Return (X, Y) of the center of cell containing provided text 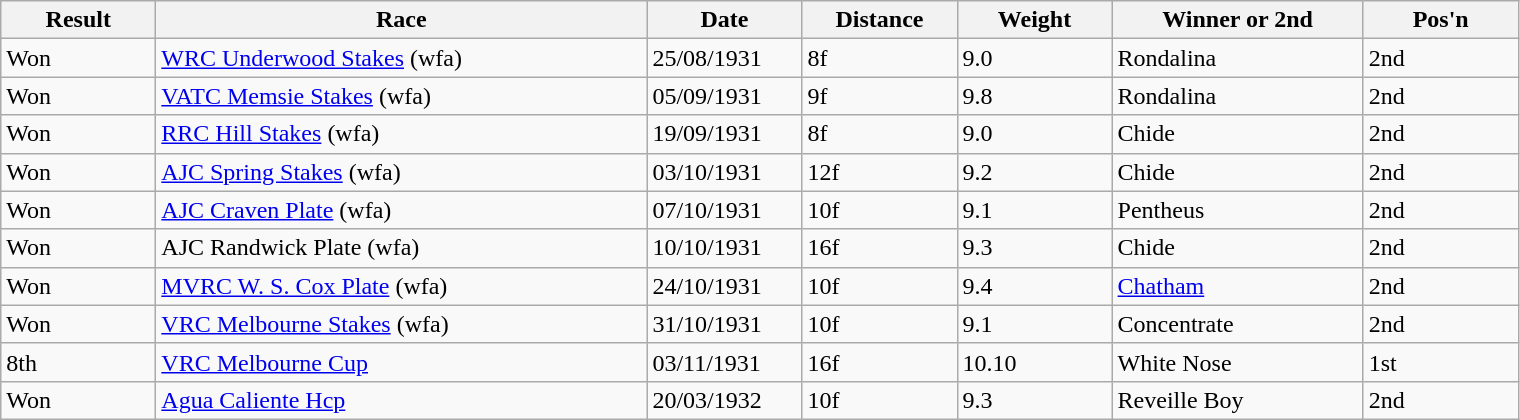
Pos'n (1440, 20)
10/10/1931 (724, 248)
Weight (1034, 20)
Result (78, 20)
03/10/1931 (724, 172)
Race (402, 20)
VATC Memsie Stakes (wfa) (402, 96)
VRC Melbourne Cup (402, 362)
1st (1440, 362)
Distance (880, 20)
9.4 (1034, 286)
05/09/1931 (724, 96)
AJC Randwick Plate (wfa) (402, 248)
VRC Melbourne Stakes (wfa) (402, 324)
12f (880, 172)
Concentrate (1238, 324)
Reveille Boy (1238, 400)
WRC Underwood Stakes (wfa) (402, 58)
Chatham (1238, 286)
07/10/1931 (724, 210)
RRC Hill Stakes (wfa) (402, 134)
20/03/1932 (724, 400)
9f (880, 96)
White Nose (1238, 362)
19/09/1931 (724, 134)
Date (724, 20)
Agua Caliente Hcp (402, 400)
25/08/1931 (724, 58)
10.10 (1034, 362)
AJC Spring Stakes (wfa) (402, 172)
9.2 (1034, 172)
8th (78, 362)
31/10/1931 (724, 324)
Pentheus (1238, 210)
03/11/1931 (724, 362)
MVRC W. S. Cox Plate (wfa) (402, 286)
24/10/1931 (724, 286)
9.8 (1034, 96)
AJC Craven Plate (wfa) (402, 210)
Winner or 2nd (1238, 20)
